Pinpoint the cell where the given text exists, returning its [X, Y] midpoint coordinate. 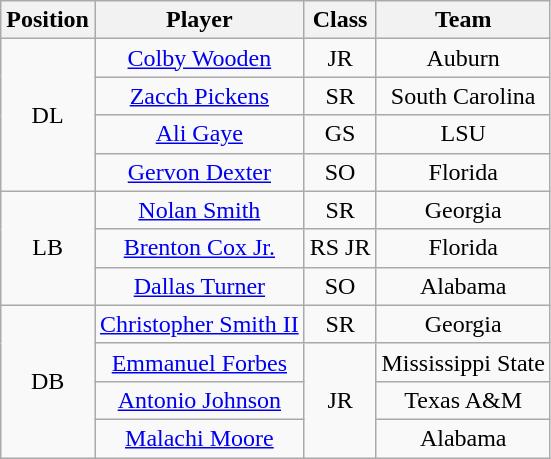
Auburn [463, 58]
Antonio Johnson [199, 400]
DL [48, 115]
Position [48, 20]
Nolan Smith [199, 210]
GS [340, 134]
LB [48, 248]
DB [48, 381]
Christopher Smith II [199, 324]
Dallas Turner [199, 286]
Mississippi State [463, 362]
South Carolina [463, 96]
Zacch Pickens [199, 96]
Class [340, 20]
Player [199, 20]
Gervon Dexter [199, 172]
Emmanuel Forbes [199, 362]
Malachi Moore [199, 438]
RS JR [340, 248]
LSU [463, 134]
Team [463, 20]
Texas A&M [463, 400]
Brenton Cox Jr. [199, 248]
Ali Gaye [199, 134]
Colby Wooden [199, 58]
